Output the (X, Y) coordinate of the center of the cell containing the given text.  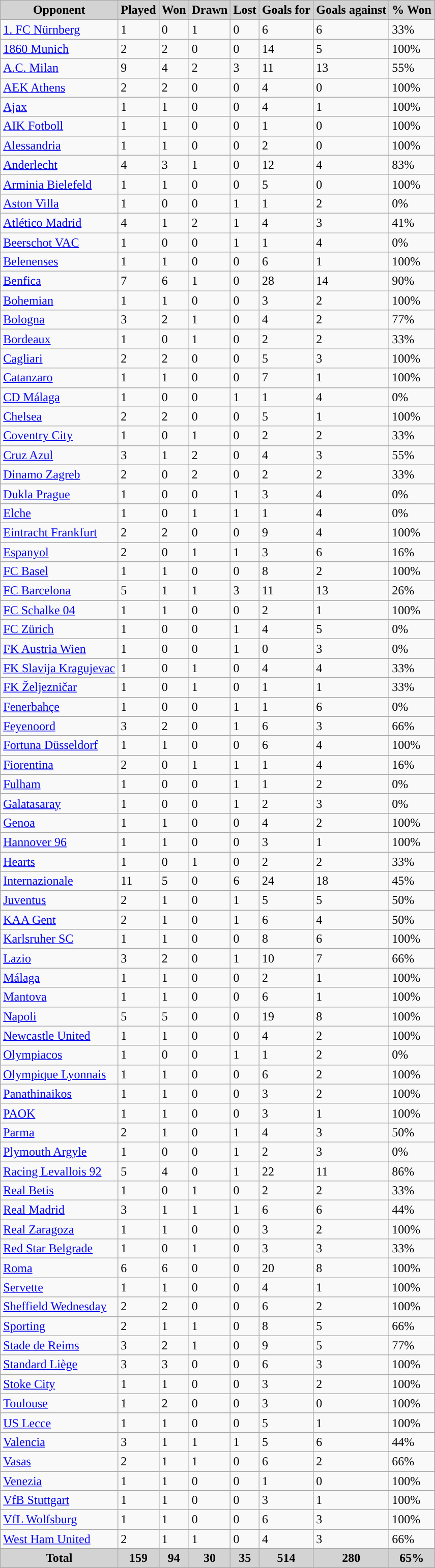
Sheffield Wednesday (59, 1307)
Atlético Madrid (59, 223)
Goals for (286, 10)
30 (210, 1558)
Valencia (59, 1442)
Arminia Bielefeld (59, 184)
Beerschot VAC (59, 243)
Parma (59, 1132)
% Won (412, 10)
Anderlecht (59, 165)
Belenenses (59, 262)
VfL Wolfsburg (59, 1520)
Galatasaray (59, 803)
Bordeaux (59, 339)
Toulouse (59, 1403)
Fenerbahçe (59, 707)
Servette (59, 1287)
Venezia (59, 1481)
KAA Gent (59, 920)
Plymouth Argyle (59, 1152)
Stade de Reims (59, 1345)
Red Star Belgrade (59, 1249)
FK Slavija Kragujevac (59, 668)
FC Zürich (59, 629)
514 (286, 1558)
Olympiacos (59, 1055)
Alessandria (59, 145)
18 (351, 881)
Hannover 96 (59, 842)
Standard Liège (59, 1365)
Played (138, 10)
Eintracht Frankfurt (59, 532)
Elche (59, 513)
FC Schalke 04 (59, 610)
Real Madrid (59, 1210)
AEK Athens (59, 87)
Málaga (59, 978)
Drawn (210, 10)
Coventry City (59, 436)
Mantova (59, 997)
Fiorentina (59, 765)
65% (412, 1558)
Stoke City (59, 1384)
Racing Levallois 92 (59, 1171)
Real Zaragoza (59, 1229)
90% (412, 281)
280 (351, 1558)
19 (286, 1016)
Roma (59, 1268)
Fulham (59, 784)
45% (412, 881)
FK Austria Wien (59, 649)
Lazio (59, 958)
Fortuna Düsseldorf (59, 745)
26% (412, 591)
94 (174, 1558)
22 (286, 1171)
Juventus (59, 900)
159 (138, 1558)
Cagliari (59, 358)
83% (412, 165)
24 (286, 881)
1860 Munich (59, 49)
AIK Fotboll (59, 126)
Newcastle United (59, 1036)
Opponent (59, 10)
Dukla Prague (59, 494)
Real Betis (59, 1191)
86% (412, 1171)
Genoa (59, 823)
1. FC Nürnberg (59, 29)
Panathinaikos (59, 1094)
Won (174, 10)
35 (245, 1558)
FC Barcelona (59, 591)
VfB Stuttgart (59, 1500)
12 (286, 165)
Feyenoord (59, 726)
PAOK (59, 1113)
FK Željezničar (59, 687)
West Ham United (59, 1539)
CD Málaga (59, 397)
Catanzaro (59, 378)
Sporting (59, 1326)
Bologna (59, 320)
Lost (245, 10)
Cruz Azul (59, 455)
20 (286, 1268)
FC Basel (59, 571)
Hearts (59, 862)
Chelsea (59, 416)
Benfica (59, 281)
Aston Villa (59, 203)
41% (412, 223)
Internazionale (59, 881)
Espanyol (59, 552)
Olympique Lyonnais (59, 1074)
Dinamo Zagreb (59, 474)
10 (286, 958)
Goals against (351, 10)
US Lecce (59, 1423)
Ajax (59, 107)
A.C. Milan (59, 68)
28 (286, 281)
Bohemian (59, 300)
Karlsruher SC (59, 939)
Vasas (59, 1461)
Napoli (59, 1016)
Total (59, 1558)
